Extract the (X, Y) coordinate from the center of the cell holding the provided text.  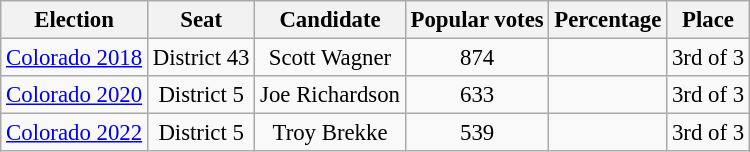
District 43 (200, 58)
Scott Wagner (330, 58)
Colorado 2022 (74, 133)
Colorado 2020 (74, 95)
Joe Richardson (330, 95)
539 (477, 133)
633 (477, 95)
Troy Brekke (330, 133)
Seat (200, 20)
Place (708, 20)
Colorado 2018 (74, 58)
Popular votes (477, 20)
Percentage (608, 20)
Election (74, 20)
Candidate (330, 20)
874 (477, 58)
